Identify which cell holds the provided text, then report its [x, y] central coordinate. 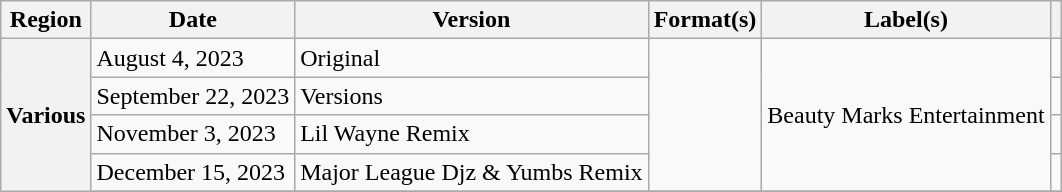
Version [472, 20]
December 15, 2023 [193, 172]
Versions [472, 96]
Format(s) [705, 20]
November 3, 2023 [193, 134]
Major League Djz & Yumbs Remix [472, 172]
Date [193, 20]
Original [472, 58]
Various [46, 115]
August 4, 2023 [193, 58]
September 22, 2023 [193, 96]
Region [46, 20]
Label(s) [906, 20]
Beauty Marks Entertainment [906, 115]
Lil Wayne Remix [472, 134]
